Detect which cell encompasses the target text, then output its [x, y] center coordinate. 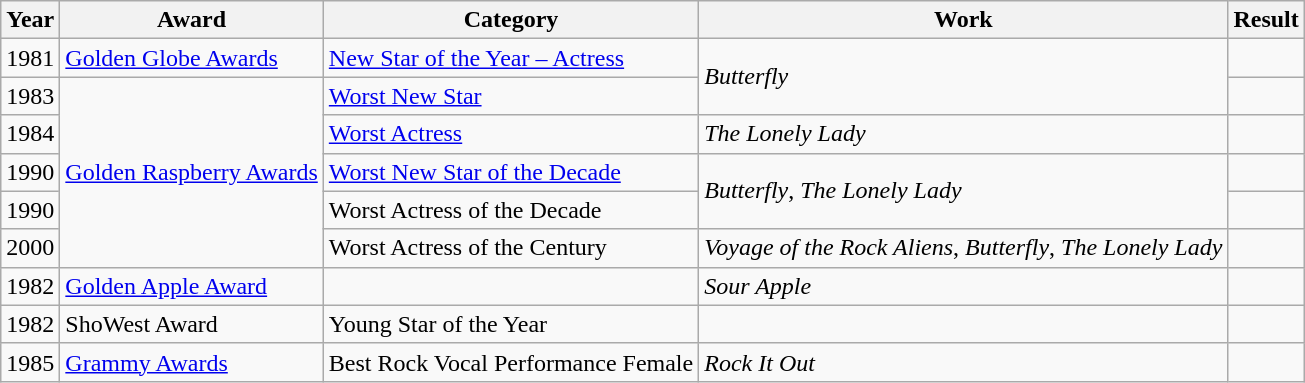
Rock It Out [964, 362]
Golden Raspberry Awards [192, 172]
Award [192, 20]
Worst Actress of the Century [510, 248]
Voyage of the Rock Aliens, Butterfly, The Lonely Lady [964, 248]
Butterfly [964, 77]
ShoWest Award [192, 324]
Worst Actress [510, 134]
1983 [30, 96]
Category [510, 20]
2000 [30, 248]
Butterfly, The Lonely Lady [964, 191]
Work [964, 20]
Golden Globe Awards [192, 58]
Worst New Star of the Decade [510, 172]
Worst Actress of the Decade [510, 210]
1985 [30, 362]
1984 [30, 134]
Golden Apple Award [192, 286]
Best Rock Vocal Performance Female [510, 362]
Worst New Star [510, 96]
Sour Apple [964, 286]
1981 [30, 58]
Result [1266, 20]
Year [30, 20]
Grammy Awards [192, 362]
The Lonely Lady [964, 134]
New Star of the Year – Actress [510, 58]
Young Star of the Year [510, 324]
